Capture the cell that displays the provided text and extract its [X, Y] central coordinate. 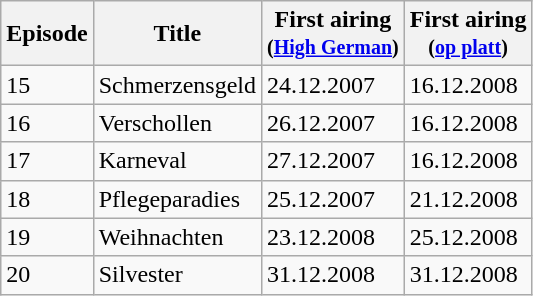
Schmerzensgeld [177, 85]
Weihnachten [177, 237]
21.12.2008 [468, 199]
18 [47, 199]
First airing(High German) [334, 34]
Verschollen [177, 123]
17 [47, 161]
Title [177, 34]
26.12.2007 [334, 123]
Episode [47, 34]
20 [47, 275]
25.12.2008 [468, 237]
15 [47, 85]
Silvester [177, 275]
First airing(op platt) [468, 34]
25.12.2007 [334, 199]
Karneval [177, 161]
Pflegeparadies [177, 199]
27.12.2007 [334, 161]
24.12.2007 [334, 85]
23.12.2008 [334, 237]
19 [47, 237]
16 [47, 123]
